Find where the given text appears and provide that cell's center as (x, y) coordinate. 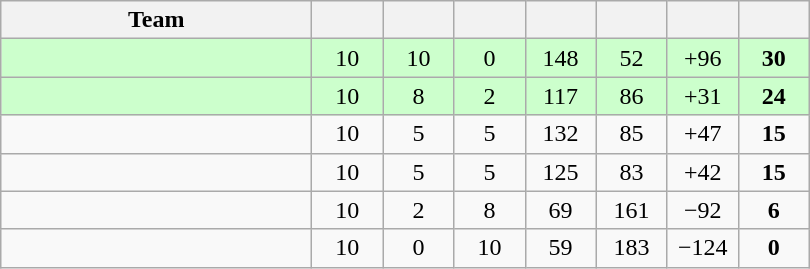
83 (632, 172)
Team (156, 20)
125 (560, 172)
+47 (702, 134)
132 (560, 134)
59 (560, 248)
148 (560, 58)
24 (774, 96)
6 (774, 210)
+31 (702, 96)
30 (774, 58)
−124 (702, 248)
+42 (702, 172)
52 (632, 58)
161 (632, 210)
183 (632, 248)
−92 (702, 210)
86 (632, 96)
69 (560, 210)
117 (560, 96)
85 (632, 134)
+96 (702, 58)
